Determine the (X, Y) coordinate at the center of the cell enclosing the given text.  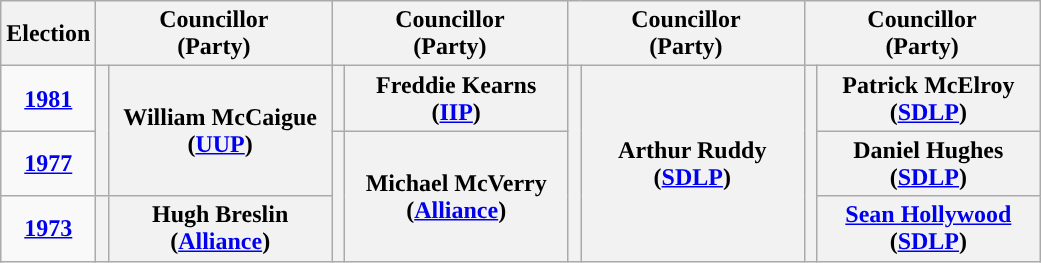
Michael McVerry (Alliance) (456, 196)
Election (48, 34)
Hugh Breslin (Alliance) (220, 228)
Daniel Hughes (SDLP) (929, 164)
Sean Hollywood (SDLP) (929, 228)
1981 (48, 98)
1973 (48, 228)
William McCaigue (UUP) (220, 131)
Patrick McElroy (SDLP) (929, 98)
Arthur Ruddy (SDLP) (692, 164)
1977 (48, 164)
Freddie Kearns (IIP) (456, 98)
